Output the [x, y] coordinate of the center of the cell containing the given text.  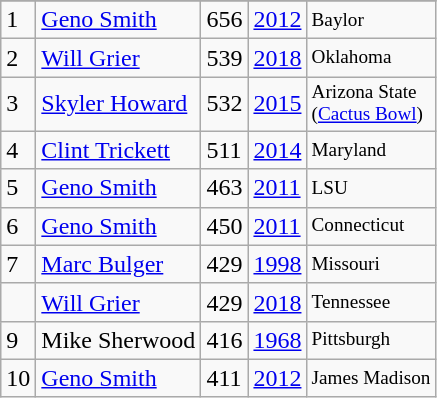
6 [18, 226]
Marc Bulger [118, 264]
656 [224, 20]
2015 [278, 104]
416 [224, 340]
532 [224, 104]
539 [224, 58]
2014 [278, 150]
LSU [371, 188]
9 [18, 340]
Skyler Howard [118, 104]
James Madison [371, 378]
10 [18, 378]
2 [18, 58]
Oklahoma [371, 58]
1968 [278, 340]
5 [18, 188]
463 [224, 188]
3 [18, 104]
Connecticut [371, 226]
Maryland [371, 150]
7 [18, 264]
4 [18, 150]
411 [224, 378]
Missouri [371, 264]
450 [224, 226]
1 [18, 20]
Baylor [371, 20]
1998 [278, 264]
Arizona State(Cactus Bowl) [371, 104]
Pittsburgh [371, 340]
Tennessee [371, 302]
Clint Trickett [118, 150]
Mike Sherwood [118, 340]
511 [224, 150]
